Detect which cell encompasses the target text, then output its (X, Y) center coordinate. 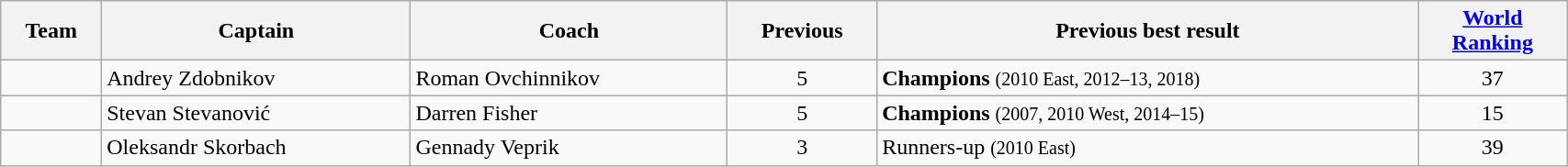
Previous best result (1148, 31)
Previous (803, 31)
Runners-up (2010 East) (1148, 148)
WorldRanking (1493, 31)
Stevan Stevanović (256, 113)
39 (1493, 148)
37 (1493, 78)
Gennady Veprik (570, 148)
Roman Ovchinnikov (570, 78)
Team (51, 31)
15 (1493, 113)
Champions (2010 East, 2012–13, 2018) (1148, 78)
Captain (256, 31)
3 (803, 148)
Coach (570, 31)
Darren Fisher (570, 113)
Champions (2007, 2010 West, 2014–15) (1148, 113)
Oleksandr Skorbach (256, 148)
Andrey Zdobnikov (256, 78)
